Extract the [X, Y] coordinate from the center of the cell holding the provided text.  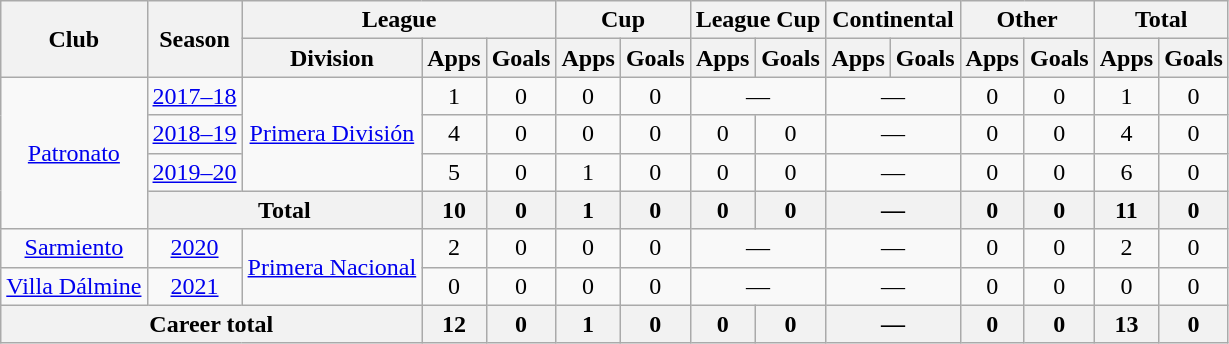
Division [332, 58]
Club [74, 39]
Career total [212, 324]
Continental [893, 20]
Villa Dálmine [74, 286]
6 [1126, 172]
2021 [194, 286]
10 [454, 210]
Primera Nacional [332, 267]
12 [454, 324]
5 [454, 172]
Other [1027, 20]
2017–18 [194, 96]
League [399, 20]
League Cup [758, 20]
13 [1126, 324]
Season [194, 39]
Primera División [332, 134]
2020 [194, 248]
11 [1126, 210]
Cup [623, 20]
2018–19 [194, 134]
2019–20 [194, 172]
Patronato [74, 153]
Sarmiento [74, 248]
